Identify which cell holds the provided text, then report its (X, Y) central coordinate. 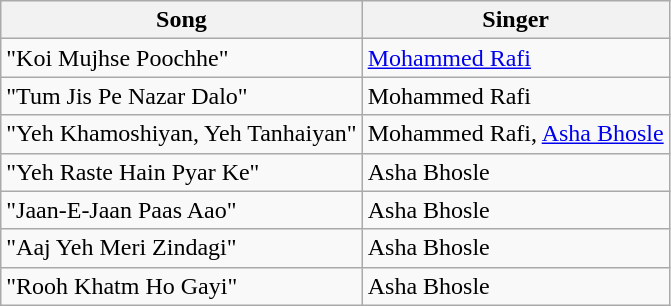
Song (182, 20)
Singer (516, 20)
"Jaan-E-Jaan Paas Aao" (182, 210)
"Rooh Khatm Ho Gayi" (182, 286)
"Koi Mujhse Poochhe" (182, 58)
"Yeh Khamoshiyan, Yeh Tanhaiyan" (182, 134)
"Aaj Yeh Meri Zindagi" (182, 248)
"Yeh Raste Hain Pyar Ke" (182, 172)
Mohammed Rafi, Asha Bhosle (516, 134)
"Tum Jis Pe Nazar Dalo" (182, 96)
